Determine the [x, y] coordinate at the center of the cell enclosing the given text.  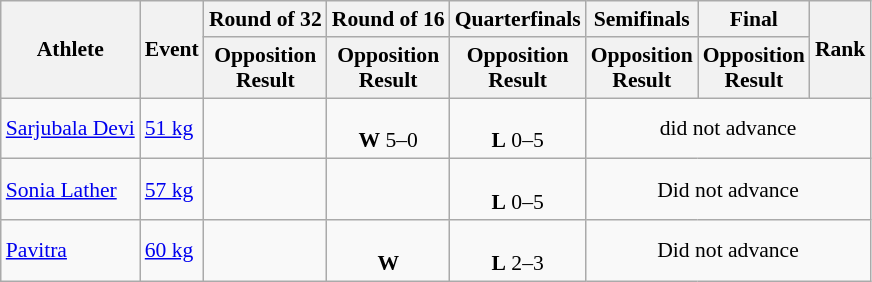
57 kg [172, 190]
Final [754, 19]
Round of 32 [266, 19]
W [388, 250]
Pavitra [70, 250]
Event [172, 50]
Rank [840, 50]
Round of 16 [388, 19]
60 kg [172, 250]
did not advance [728, 128]
W 5–0 [388, 128]
Athlete [70, 50]
Quarterfinals [518, 19]
Sarjubala Devi [70, 128]
Sonia Lather [70, 190]
Semifinals [642, 19]
51 kg [172, 128]
L 2–3 [518, 250]
